Find where the given text appears and provide that cell's center as (x, y) coordinate. 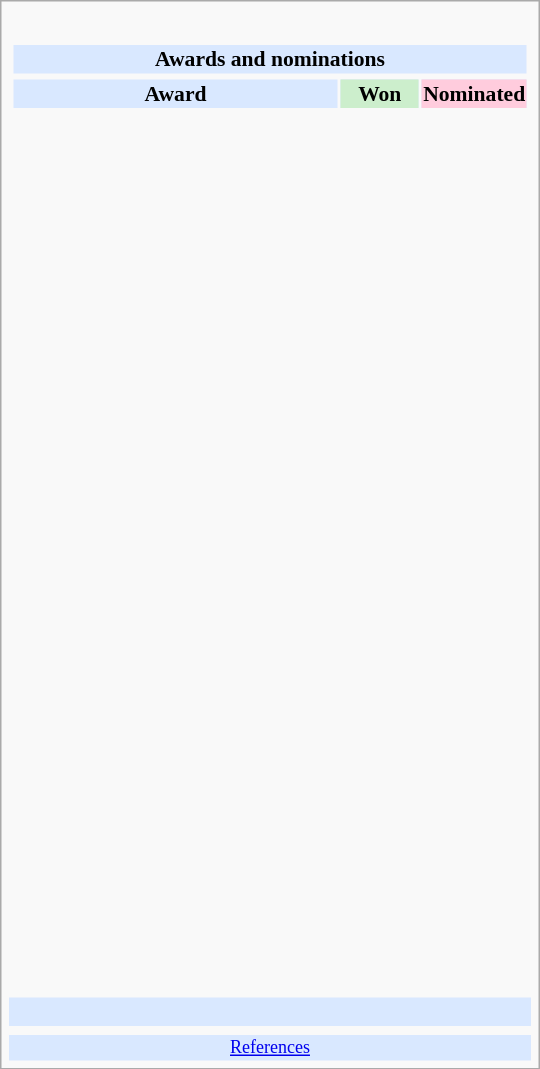
Nominated (474, 93)
Won (380, 93)
Award (175, 93)
Awards and nominations Award Won Nominated (270, 505)
References (270, 1048)
Awards and nominations (270, 59)
